Pinpoint the cell where the given text exists, returning its [x, y] midpoint coordinate. 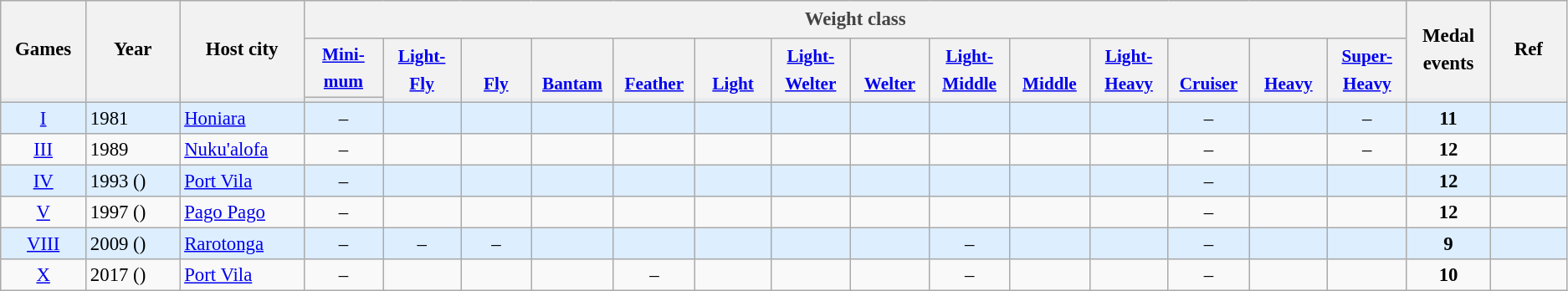
Light-Heavy [1128, 69]
Bantam [572, 69]
11 [1448, 119]
Light-Middle [970, 69]
Light-Welter [812, 69]
Weight class [855, 20]
Games [44, 49]
2009 () [133, 244]
Host city [242, 49]
Pago Pago [242, 212]
Super-Heavy [1367, 69]
VIII [44, 244]
IV [44, 181]
I [44, 119]
Fly [496, 69]
2017 () [133, 275]
1997 () [133, 212]
Ref [1528, 49]
9 [1448, 244]
Light [733, 69]
Feather [654, 69]
III [44, 150]
Middle [1050, 69]
Heavy [1289, 69]
Mini-mum [343, 69]
Nuku'alofa [242, 150]
V [44, 212]
1993 () [133, 181]
Cruiser [1208, 69]
X [44, 275]
1981 [133, 119]
10 [1448, 275]
Medalevents [1448, 49]
Year [133, 49]
Light-Fly [422, 69]
Rarotonga [242, 244]
1989 [133, 150]
Honiara [242, 119]
Welter [890, 69]
